Detect which cell encompasses the target text, then output its (x, y) center coordinate. 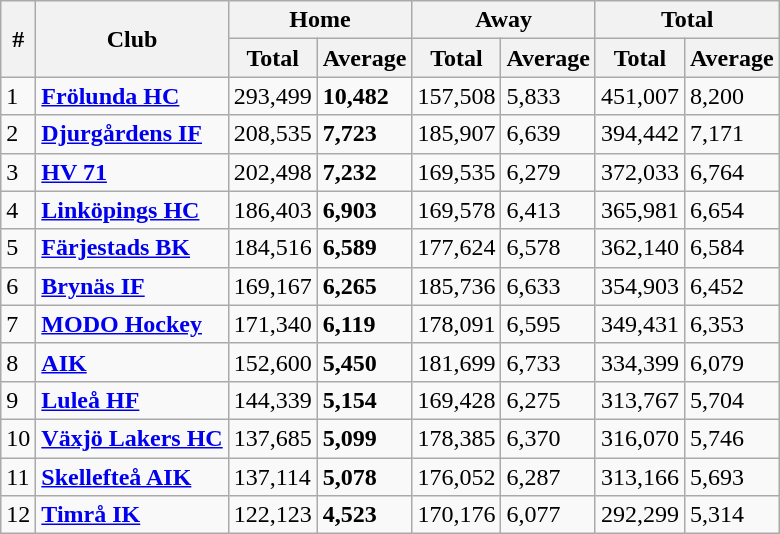
5,746 (732, 438)
12 (18, 515)
6,279 (548, 172)
6,265 (364, 286)
170,176 (456, 515)
Djurgårdens IF (132, 134)
6,413 (548, 210)
Linköpings HC (132, 210)
372,033 (640, 172)
177,624 (456, 248)
6,595 (548, 324)
176,052 (456, 477)
6,119 (364, 324)
8 (18, 362)
6 (18, 286)
Luleå HF (132, 400)
5,450 (364, 362)
8,200 (732, 96)
Away (504, 20)
349,431 (640, 324)
5,154 (364, 400)
362,140 (640, 248)
122,123 (272, 515)
Färjestads BK (132, 248)
169,578 (456, 210)
313,166 (640, 477)
157,508 (456, 96)
354,903 (640, 286)
5,704 (732, 400)
6,353 (732, 324)
5,693 (732, 477)
5,314 (732, 515)
292,299 (640, 515)
1 (18, 96)
6,633 (548, 286)
11 (18, 477)
169,428 (456, 400)
6,654 (732, 210)
137,114 (272, 477)
2 (18, 134)
6,079 (732, 362)
6,733 (548, 362)
7 (18, 324)
186,403 (272, 210)
3 (18, 172)
169,167 (272, 286)
Home (320, 20)
6,452 (732, 286)
10 (18, 438)
316,070 (640, 438)
293,499 (272, 96)
Växjö Lakers HC (132, 438)
6,639 (548, 134)
202,498 (272, 172)
7,232 (364, 172)
5,078 (364, 477)
178,091 (456, 324)
6,764 (732, 172)
AIK (132, 362)
208,535 (272, 134)
185,907 (456, 134)
Club (132, 39)
7,723 (364, 134)
181,699 (456, 362)
Frölunda HC (132, 96)
169,535 (456, 172)
6,584 (732, 248)
Skellefteå AIK (132, 477)
451,007 (640, 96)
334,399 (640, 362)
152,600 (272, 362)
5,833 (548, 96)
Brynäs IF (132, 286)
178,385 (456, 438)
6,287 (548, 477)
5 (18, 248)
6,903 (364, 210)
6,578 (548, 248)
HV 71 (132, 172)
6,275 (548, 400)
4,523 (364, 515)
184,516 (272, 248)
313,767 (640, 400)
7,171 (732, 134)
185,736 (456, 286)
6,370 (548, 438)
4 (18, 210)
6,077 (548, 515)
MODO Hockey (132, 324)
Timrå IK (132, 515)
171,340 (272, 324)
365,981 (640, 210)
137,685 (272, 438)
9 (18, 400)
144,339 (272, 400)
6,589 (364, 248)
394,442 (640, 134)
10,482 (364, 96)
# (18, 39)
5,099 (364, 438)
